Provide the [x, y] coordinate of the cell's center where the given text is located.  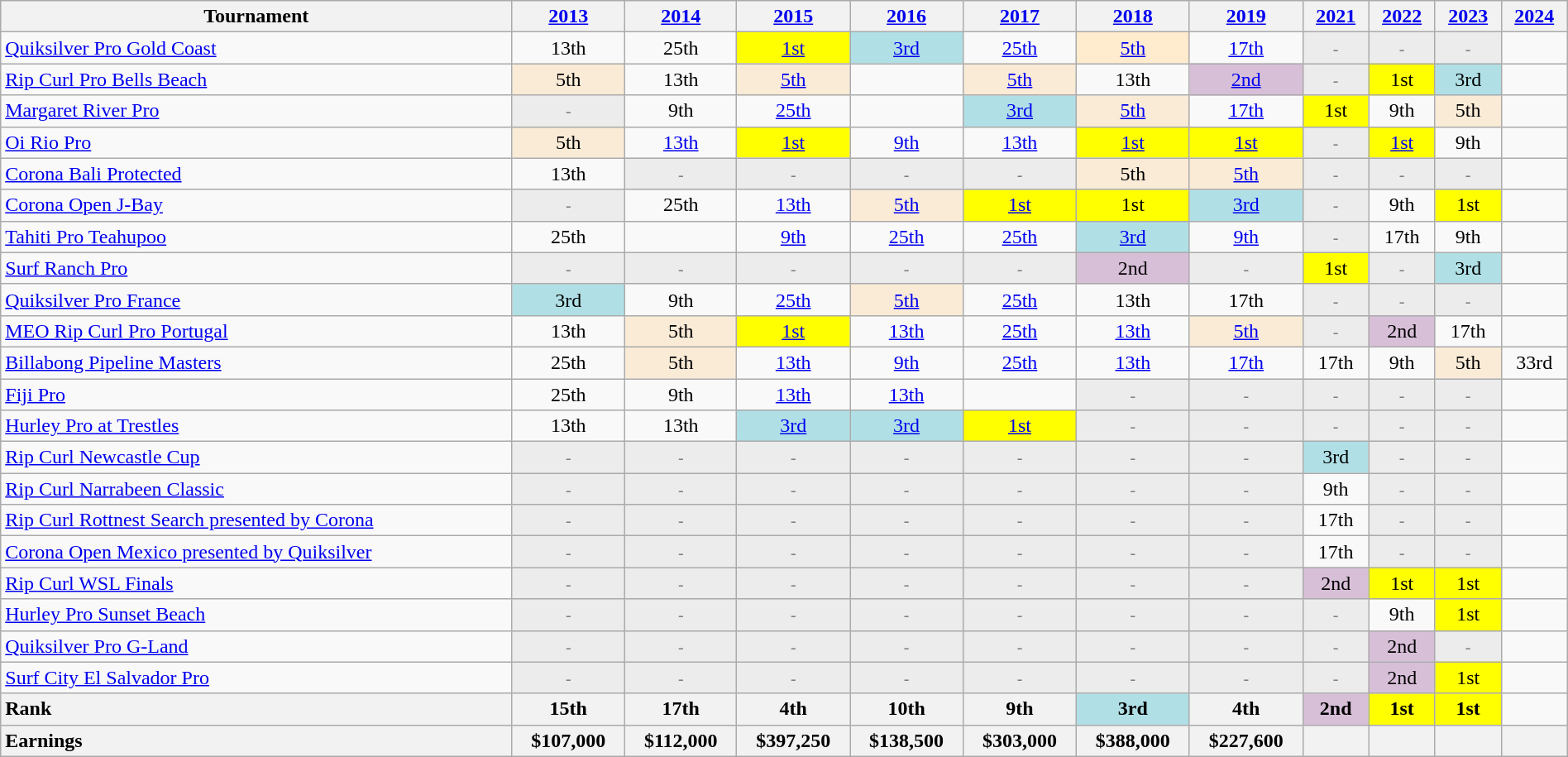
Surf Ranch Pro [256, 268]
Rip Curl Narrabeen Classic [256, 489]
$388,000 [1133, 740]
2024 [1534, 17]
10th [906, 709]
2022 [1402, 17]
2016 [906, 17]
Oi Rio Pro [256, 142]
Billabong Pipeline Masters [256, 362]
Rip Curl Rottnest Search presented by Corona [256, 520]
Corona Open J-Bay [256, 205]
Rip Curl Pro Bells Beach [256, 79]
2015 [794, 17]
2017 [1021, 17]
Tahiti Pro Teahupoo [256, 237]
Margaret River Pro [256, 111]
$397,250 [794, 740]
Hurley Pro Sunset Beach [256, 615]
2018 [1133, 17]
$112,000 [681, 740]
Rip Curl Newcastle Cup [256, 458]
Surf City El Salvador Pro [256, 678]
$303,000 [1021, 740]
MEO Rip Curl Pro Portugal [256, 331]
Earnings [256, 740]
Rank [256, 709]
2023 [1468, 17]
15th [569, 709]
Tournament [256, 17]
Corona Open Mexico presented by Quiksilver [256, 552]
Quiksilver Pro France [256, 299]
2021 [1336, 17]
2014 [681, 17]
33rd [1534, 362]
$227,600 [1245, 740]
Corona Bali Protected [256, 174]
Fiji Pro [256, 395]
Rip Curl WSL Finals [256, 583]
Quiksilver Pro Gold Coast [256, 48]
Quiksilver Pro G-Land [256, 646]
2019 [1245, 17]
$107,000 [569, 740]
Hurley Pro at Trestles [256, 426]
$138,500 [906, 740]
2013 [569, 17]
